Extract the [x, y] coordinate from the center of the cell holding the provided text.  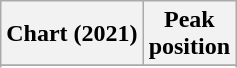
Chart (2021) [72, 34]
Peakposition [189, 34]
